Determine the [X, Y] coordinate at the center of the cell enclosing the given text.  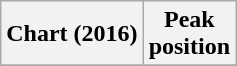
Chart (2016) [72, 34]
Peakposition [189, 34]
